Pinpoint the cell where the given text exists, returning its [X, Y] midpoint coordinate. 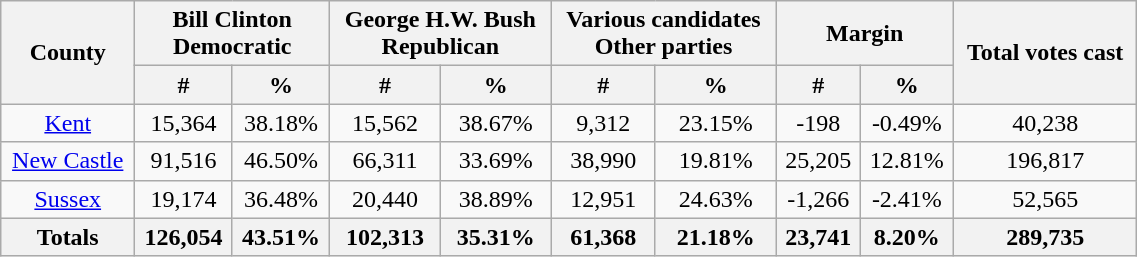
8.20% [906, 237]
New Castle [68, 161]
33.69% [496, 161]
23,741 [818, 237]
126,054 [184, 237]
Kent [68, 123]
289,735 [1044, 237]
County [68, 52]
-0.49% [906, 123]
38,990 [603, 161]
15,562 [386, 123]
15,364 [184, 123]
Various candidatesOther parties [664, 34]
20,440 [386, 199]
38.89% [496, 199]
196,817 [1044, 161]
9,312 [603, 123]
25,205 [818, 161]
52,565 [1044, 199]
102,313 [386, 237]
23.15% [716, 123]
91,516 [184, 161]
19,174 [184, 199]
George H.W. BushRepublican [440, 34]
66,311 [386, 161]
12.81% [906, 161]
Bill ClintonDemocratic [232, 34]
-2.41% [906, 199]
19.81% [716, 161]
Sussex [68, 199]
Total votes cast [1044, 52]
21.18% [716, 237]
35.31% [496, 237]
Margin [864, 34]
38.18% [280, 123]
46.50% [280, 161]
Totals [68, 237]
40,238 [1044, 123]
36.48% [280, 199]
43.51% [280, 237]
24.63% [716, 199]
61,368 [603, 237]
38.67% [496, 123]
12,951 [603, 199]
-198 [818, 123]
-1,266 [818, 199]
